Identify which cell holds the provided text, then report its [X, Y] central coordinate. 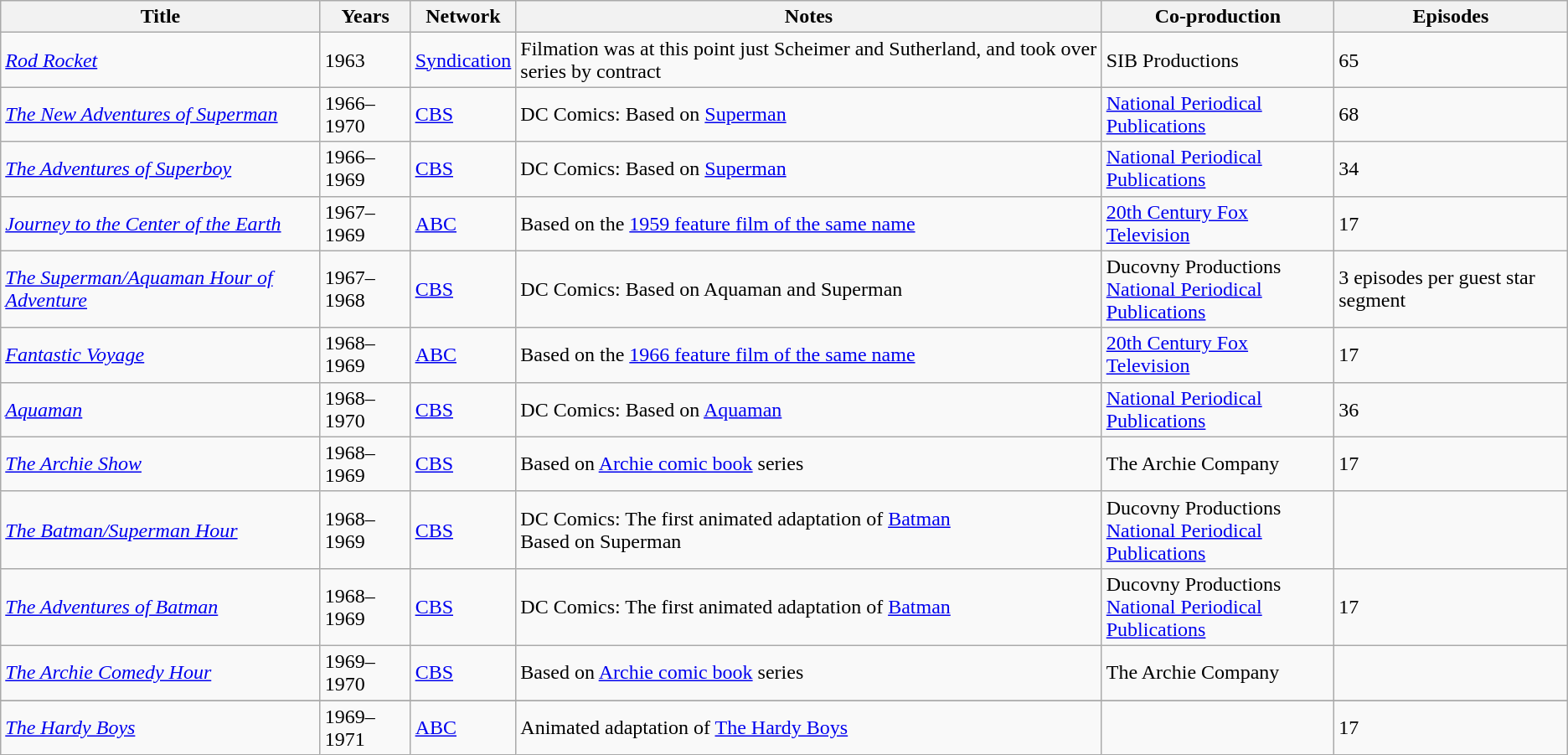
The Archie Comedy Hour [161, 672]
1969–1971 [365, 727]
DC Comics: Based on Aquaman [809, 409]
Based on the 1966 feature film of the same name [809, 355]
DC Comics: The first animated adaptation of Batman Based on Superman [809, 530]
Episodes [1451, 17]
Aquaman [161, 409]
1967–1969 [365, 223]
The Archie Show [161, 464]
Journey to the Center of the Earth [161, 223]
1966–1969 [365, 169]
The New Adventures of Superman [161, 114]
Fantastic Voyage [161, 355]
Based on the 1959 feature film of the same name [809, 223]
The Adventures of Batman [161, 607]
SIB Productions [1218, 60]
The Adventures of Superboy [161, 169]
The Superman/Aquaman Hour of Adventure [161, 289]
DC Comics: Based on Aquaman and Superman [809, 289]
DC Comics: The first animated adaptation of Batman [809, 607]
Filmation was at this point just Scheimer and Sutherland, and took over series by contract [809, 60]
1966–1970 [365, 114]
Notes [809, 17]
Title [161, 17]
65 [1451, 60]
The Hardy Boys [161, 727]
1963 [365, 60]
3 episodes per guest star segment [1451, 289]
Co-production [1218, 17]
Rod Rocket [161, 60]
Network [463, 17]
1967–1968 [365, 289]
Syndication [463, 60]
36 [1451, 409]
1968–1970 [365, 409]
Animated adaptation of The Hardy Boys [809, 727]
The Batman/Superman Hour [161, 530]
68 [1451, 114]
1969–1970 [365, 672]
Years [365, 17]
34 [1451, 169]
